Locate the cell with the specified text and output its (x, y) center coordinate. 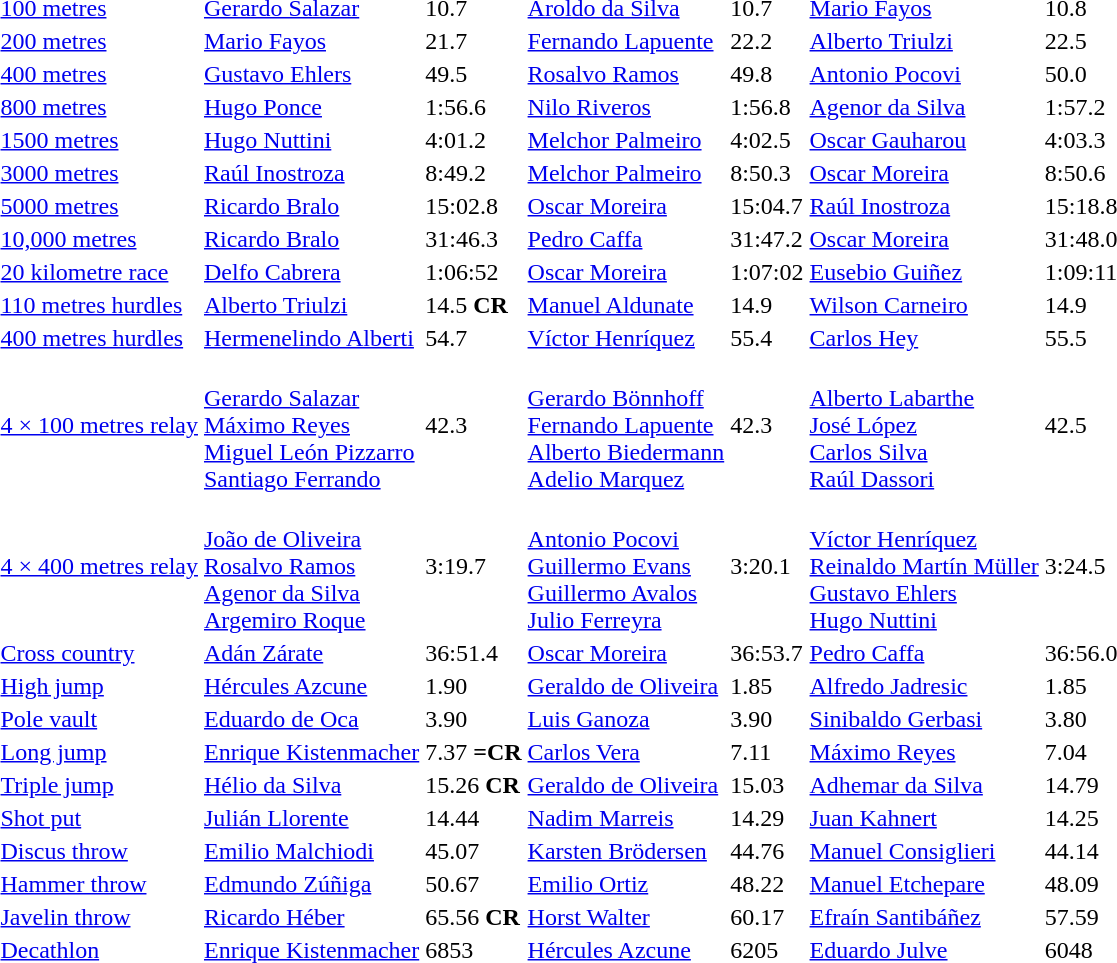
31:46.3 (474, 239)
Rosalvo Ramos (626, 74)
Gustavo Ehlers (311, 74)
Manuel Aldunate (626, 305)
Hércules Azcune (311, 686)
Carlos Vera (626, 752)
Adhemar da Silva (924, 785)
Manuel Consiglieri (924, 851)
Antonio PocoviGuillermo EvansGuillermo AvalosJulio Ferreyra (626, 566)
Máximo Reyes (924, 752)
15.26 CR (474, 785)
3:19.7 (474, 566)
1:07:02 (767, 272)
Mario Fayos (311, 41)
Alberto LabartheJosé LópezCarlos SilvaRaúl Dassori (924, 425)
1:56.8 (767, 107)
7.11 (767, 752)
48.22 (767, 884)
Víctor Henríquez (626, 338)
65.56 CR (474, 917)
49.5 (474, 74)
15.03 (767, 785)
7.37 =CR (474, 752)
36:53.7 (767, 653)
44.76 (767, 851)
1:56.6 (474, 107)
Julián Llorente (311, 818)
Hélio da Silva (311, 785)
Eusebio Guiñez (924, 272)
Wilson Carneiro (924, 305)
1.85 (767, 686)
1:06:52 (474, 272)
3:20.1 (767, 566)
Emilio Malchiodi (311, 851)
Eduardo de Oca (311, 719)
50.67 (474, 884)
21.7 (474, 41)
Víctor HenríquezReinaldo Martín MüllerGustavo EhlersHugo Nuttini (924, 566)
Ricardo Héber (311, 917)
14.9 (767, 305)
Antonio Pocovi (924, 74)
14.5 CR (474, 305)
Karsten Brödersen (626, 851)
Juan Kahnert (924, 818)
14.44 (474, 818)
Hugo Nuttini (311, 140)
Carlos Hey (924, 338)
36:51.4 (474, 653)
Luis Ganoza (626, 719)
Agenor da Silva (924, 107)
15:02.8 (474, 206)
João de OliveiraRosalvo RamosAgenor da SilvaArgemiro Roque (311, 566)
Oscar Gauharou (924, 140)
8:49.2 (474, 173)
54.7 (474, 338)
60.17 (767, 917)
Nadim Marreis (626, 818)
Enrique Kistenmacher (311, 752)
Hugo Ponce (311, 107)
55.4 (767, 338)
8:50.3 (767, 173)
Nilo Riveros (626, 107)
Adán Zárate (311, 653)
Hermenelindo Alberti (311, 338)
Emilio Ortiz (626, 884)
Delfo Cabrera (311, 272)
4:01.2 (474, 140)
Horst Walter (626, 917)
Manuel Etchepare (924, 884)
14.29 (767, 818)
Fernando Lapuente (626, 41)
15:04.7 (767, 206)
Alfredo Jadresic (924, 686)
Gerardo BönnhoffFernando LapuenteAlberto BiedermannAdelio Marquez (626, 425)
Sinibaldo Gerbasi (924, 719)
45.07 (474, 851)
49.8 (767, 74)
1.90 (474, 686)
Gerardo SalazarMáximo ReyesMiguel León PizzarroSantiago Ferrando (311, 425)
Efraín Santibáñez (924, 917)
22.2 (767, 41)
Edmundo Zúñiga (311, 884)
4:02.5 (767, 140)
31:47.2 (767, 239)
